Search for the cell housing the specified text and yield its [x, y] center coordinate. 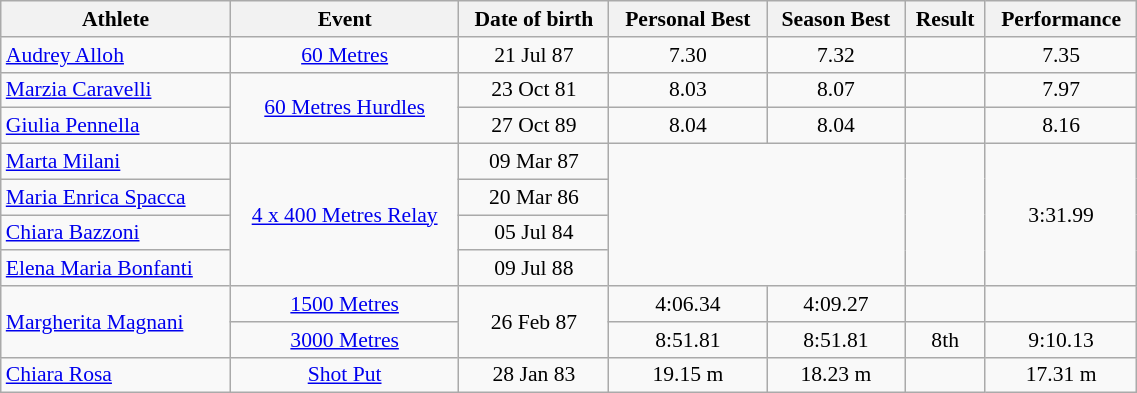
Event [344, 19]
Athlete [116, 19]
Maria Enrica Spacca [116, 197]
05 Jul 84 [534, 233]
3:31.99 [1061, 215]
4 x 400 Metres Relay [344, 215]
7.97 [1061, 90]
1500 Metres [344, 304]
9:10.13 [1061, 340]
8.16 [1061, 126]
Margherita Magnani [116, 322]
Chiara Bazzoni [116, 233]
19.15 m [688, 375]
Performance [1061, 19]
09 Mar 87 [534, 162]
20 Mar 86 [534, 197]
Result [945, 19]
4:09.27 [836, 304]
60 Metres Hurdles [344, 108]
Chiara Rosa [116, 375]
17.31 m [1061, 375]
26 Feb 87 [534, 322]
Date of birth [534, 19]
8.03 [688, 90]
21 Jul 87 [534, 55]
Marta Milani [116, 162]
7.32 [836, 55]
18.23 m [836, 375]
Personal Best [688, 19]
7.30 [688, 55]
Marzia Caravelli [116, 90]
4:06.34 [688, 304]
8.07 [836, 90]
09 Jul 88 [534, 269]
Shot Put [344, 375]
Elena Maria Bonfanti [116, 269]
60 Metres [344, 55]
7.35 [1061, 55]
27 Oct 89 [534, 126]
8th [945, 340]
Season Best [836, 19]
Giulia Pennella [116, 126]
Audrey Alloh [116, 55]
3000 Metres [344, 340]
23 Oct 81 [534, 90]
28 Jan 83 [534, 375]
